Return the (X, Y) coordinate for the center point of the cell that contains the specified text.  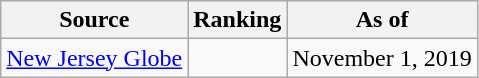
November 1, 2019 (382, 58)
As of (382, 20)
Ranking (238, 20)
Source (94, 20)
New Jersey Globe (94, 58)
